Return [x, y] of the center of cell containing provided text 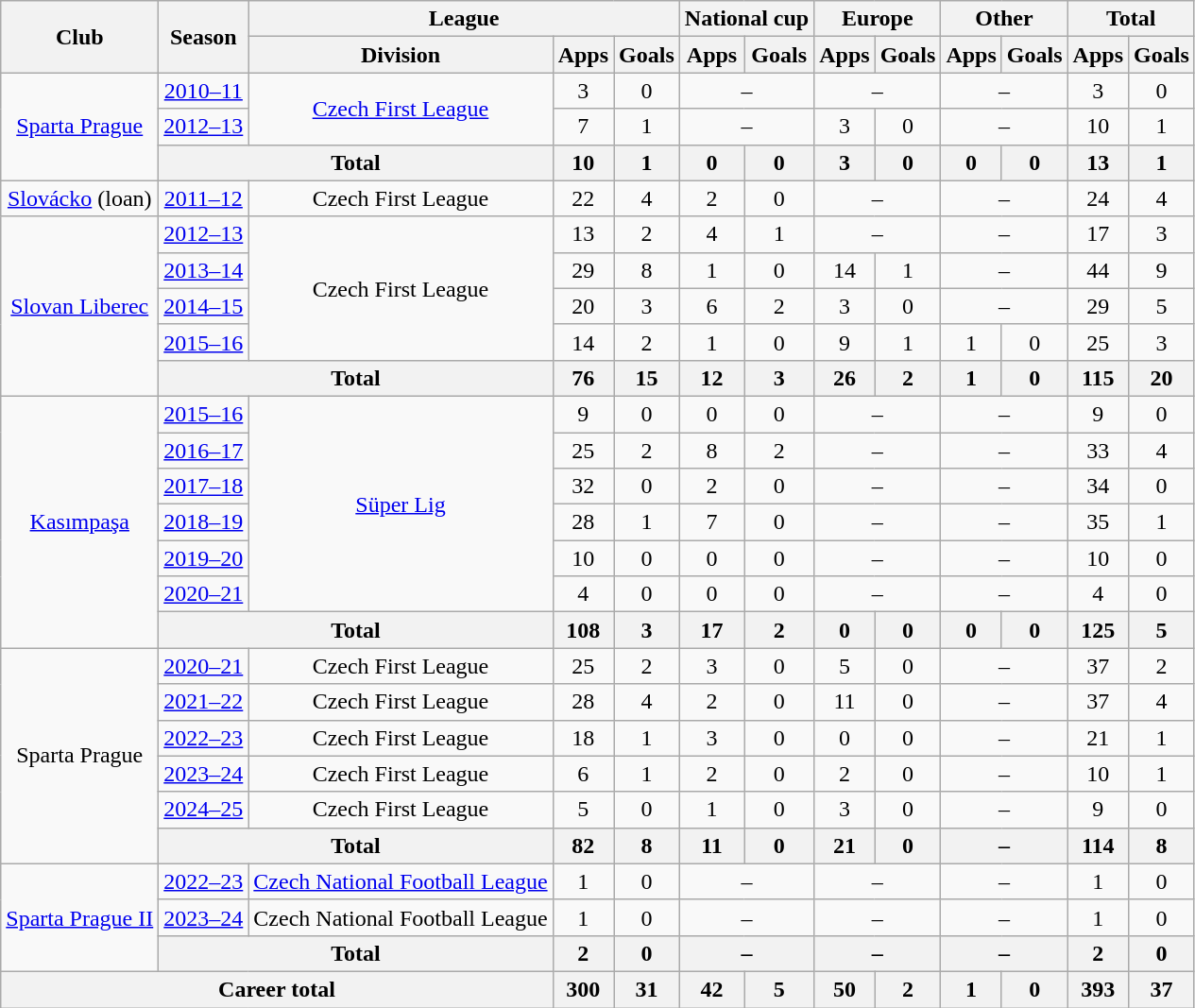
44 [1098, 270]
24 [1098, 198]
32 [583, 487]
League [464, 19]
Slovan Liberec [79, 306]
2016–17 [204, 451]
2019–20 [204, 558]
34 [1098, 487]
114 [1098, 846]
2011–12 [204, 198]
82 [583, 846]
Career total [277, 989]
2017–18 [204, 487]
2024–25 [204, 810]
Season [204, 37]
42 [711, 989]
393 [1098, 989]
Europe [878, 19]
Slovácko (loan) [79, 198]
108 [583, 630]
Club [79, 37]
Kasımpaşa [79, 521]
2021–22 [204, 702]
26 [845, 378]
2013–14 [204, 270]
National cup [746, 19]
18 [583, 738]
300 [583, 989]
115 [1098, 378]
22 [583, 198]
12 [711, 378]
2018–19 [204, 522]
33 [1098, 451]
76 [583, 378]
31 [647, 989]
125 [1098, 630]
Other [1004, 19]
50 [845, 989]
2014–15 [204, 306]
Süper Lig [401, 504]
35 [1098, 522]
Division [401, 55]
2010–11 [204, 91]
Sparta Prague II [79, 917]
15 [647, 378]
